Detect which cell encompasses the target text, then output its (x, y) center coordinate. 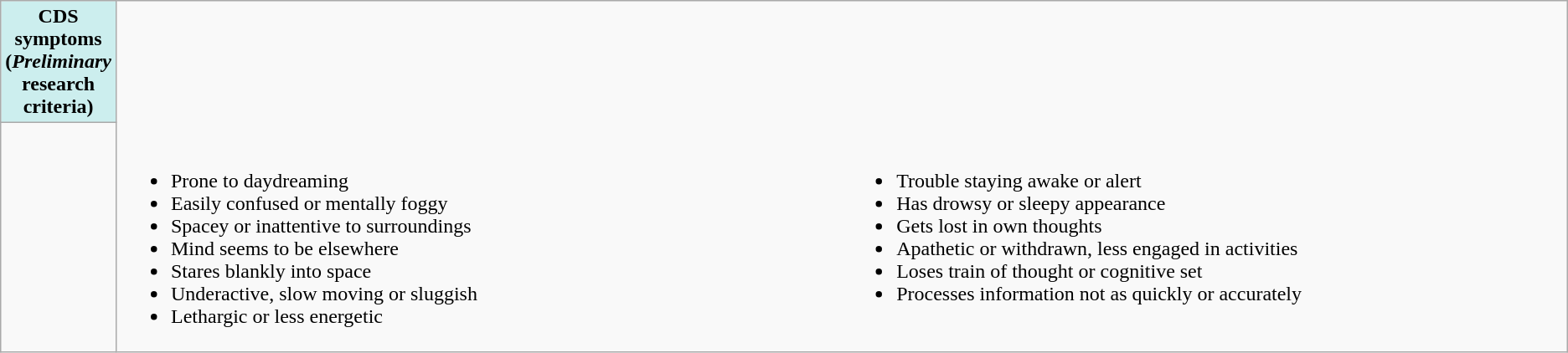
CDS symptoms (Preliminary research criteria) (59, 62)
